Locate the cell with the specified text and output its (X, Y) center coordinate. 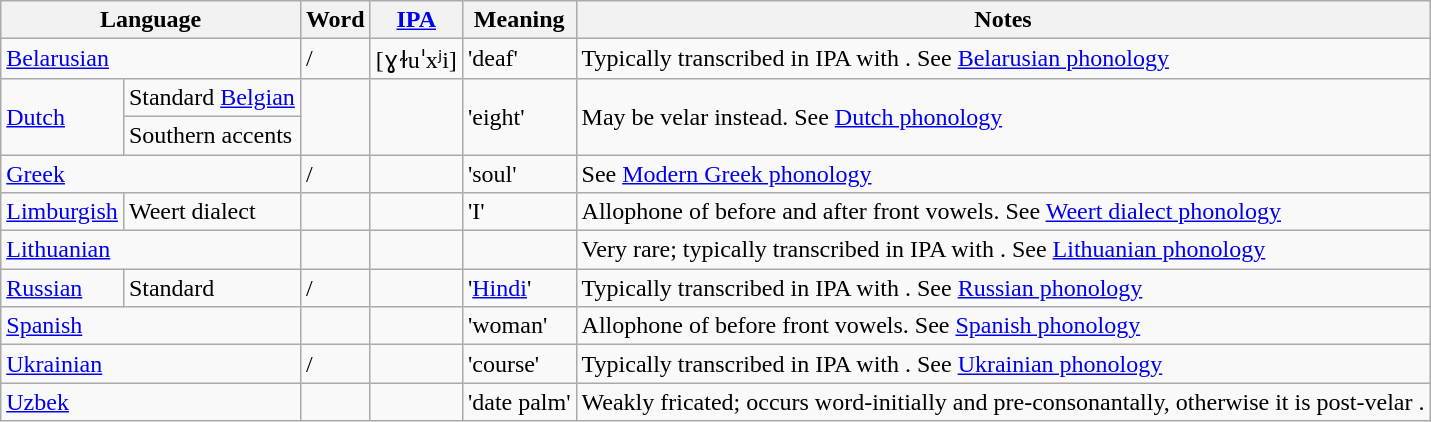
Limburgish (62, 212)
Belarusian (151, 59)
Weakly fricated; occurs word-initially and pre-consonantally, otherwise it is post-velar . (1003, 402)
Ukrainian (151, 364)
'date palm' (519, 402)
Weert dialect (212, 212)
Uzbek (151, 402)
Allophone of before and after front vowels. See Weert dialect phonology (1003, 212)
Allophone of before front vowels. See Spanish phonology (1003, 326)
Notes (1003, 20)
Typically transcribed in IPA with . See Russian phonology (1003, 288)
'eight' (519, 116)
'course' (519, 364)
'soul' (519, 173)
[ɣɫuˈxʲi] (416, 59)
Word (335, 20)
Typically transcribed in IPA with . See Ukrainian phonology (1003, 364)
Language (151, 20)
Spanish (151, 326)
'woman' (519, 326)
IPA (416, 20)
'Hindi' (519, 288)
See Modern Greek phonology (1003, 173)
Very rare; typically transcribed in IPA with . See Lithuanian phonology (1003, 250)
'deaf' (519, 59)
Dutch (62, 116)
Southern accents (212, 135)
'I' (519, 212)
Standard Belgian (212, 97)
Typically transcribed in IPA with . See Belarusian phonology (1003, 59)
Standard (212, 288)
May be velar instead. See Dutch phonology (1003, 116)
Russian (62, 288)
Greek (151, 173)
Meaning (519, 20)
Lithuanian (151, 250)
